Locate the cell with the specified text and output its [x, y] center coordinate. 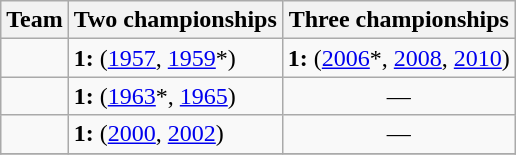
Team [35, 20]
1: (1963*, 1965) [175, 96]
Three championships [398, 20]
1: (2006*, 2008, 2010) [398, 58]
1: (1957, 1959*) [175, 58]
1: (2000, 2002) [175, 134]
Two championships [175, 20]
